Detect which cell encompasses the target text, then output its [x, y] center coordinate. 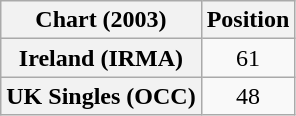
48 [248, 96]
61 [248, 58]
Ireland (IRMA) [101, 58]
UK Singles (OCC) [101, 96]
Chart (2003) [101, 20]
Position [248, 20]
